Provide the [X, Y] coordinate of the cell's center where the given text is located.  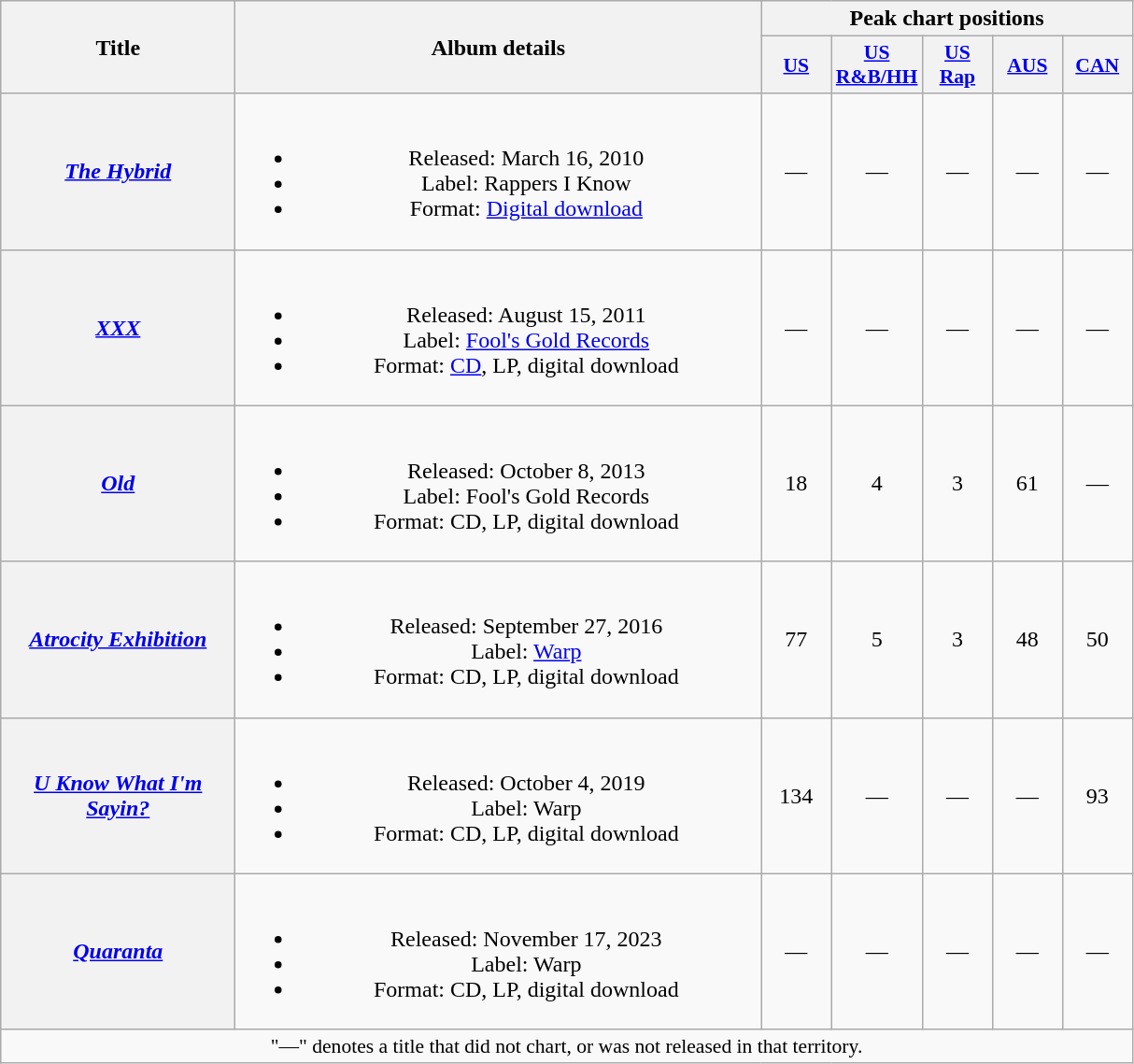
77 [796, 639]
134 [796, 796]
U Know What I'm Sayin? [118, 796]
5 [877, 639]
Released: August 15, 2011Label: Fool's Gold RecordsFormat: CD, LP, digital download [499, 327]
50 [1097, 639]
CAN [1097, 65]
Released: October 4, 2019Label: WarpFormat: CD, LP, digital download [499, 796]
93 [1097, 796]
Title [118, 47]
Atrocity Exhibition [118, 639]
Released: March 16, 2010Label: Rappers I KnowFormat: Digital download [499, 172]
Old [118, 484]
Released: September 27, 2016Label: WarpFormat: CD, LP, digital download [499, 639]
US [796, 65]
Peak chart positions [947, 19]
US Rap [957, 65]
Album details [499, 47]
Quaranta [118, 951]
18 [796, 484]
The Hybrid [118, 172]
Released: November 17, 2023Label: WarpFormat: CD, LP, digital download [499, 951]
US R&B/HH [877, 65]
AUS [1028, 65]
"—" denotes a title that did not chart, or was not released in that territory. [566, 1046]
4 [877, 484]
XXX [118, 327]
Released: October 8, 2013Label: Fool's Gold RecordsFormat: CD, LP, digital download [499, 484]
48 [1028, 639]
61 [1028, 484]
